For the text-containing cell, return its midpoint in (X, Y) coordinate format. 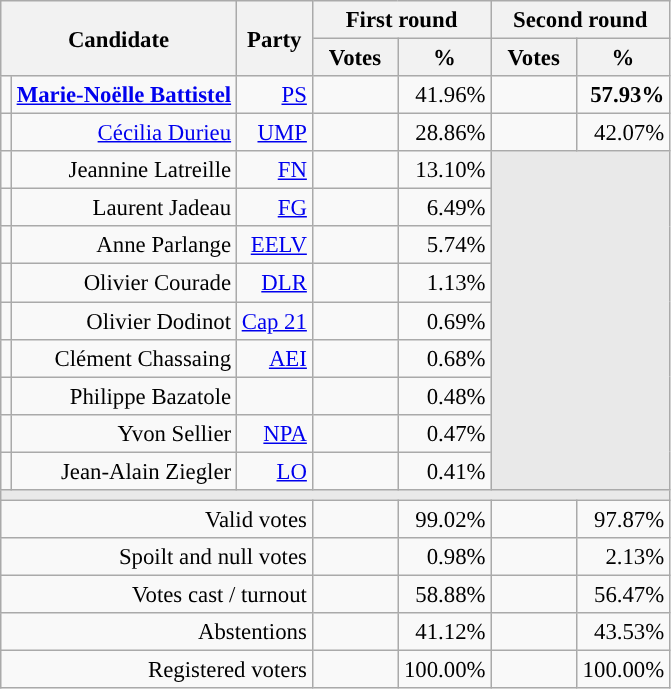
UMP (274, 133)
Philippe Bazatole (124, 396)
Valid votes (156, 519)
EELV (274, 245)
1.13% (444, 283)
Second round (580, 20)
2.13% (622, 557)
Cécilia Durieu (124, 133)
FN (274, 170)
NPA (274, 433)
Marie-Noëlle Battistel (124, 95)
56.47% (622, 594)
58.88% (444, 594)
Olivier Dodinot (124, 321)
41.12% (444, 632)
First round (402, 20)
Party (274, 38)
Cap 21 (274, 321)
Anne Parlange (124, 245)
5.74% (444, 245)
0.48% (444, 396)
43.53% (622, 632)
AEI (274, 358)
0.69% (444, 321)
Laurent Jadeau (124, 208)
6.49% (444, 208)
Jean-Alain Ziegler (124, 471)
0.68% (444, 358)
57.93% (622, 95)
Spoilt and null votes (156, 557)
FG (274, 208)
Jeannine Latreille (124, 170)
LO (274, 471)
0.47% (444, 433)
13.10% (444, 170)
DLR (274, 283)
42.07% (622, 133)
PS (274, 95)
Candidate (119, 38)
Yvon Sellier (124, 433)
41.96% (444, 95)
28.86% (444, 133)
Abstentions (156, 632)
0.41% (444, 471)
0.98% (444, 557)
97.87% (622, 519)
Clément Chassaing (124, 358)
Olivier Courade (124, 283)
99.02% (444, 519)
Registered voters (156, 670)
Votes cast / turnout (156, 594)
